Extract the (x, y) coordinate from the center of the cell holding the provided text.  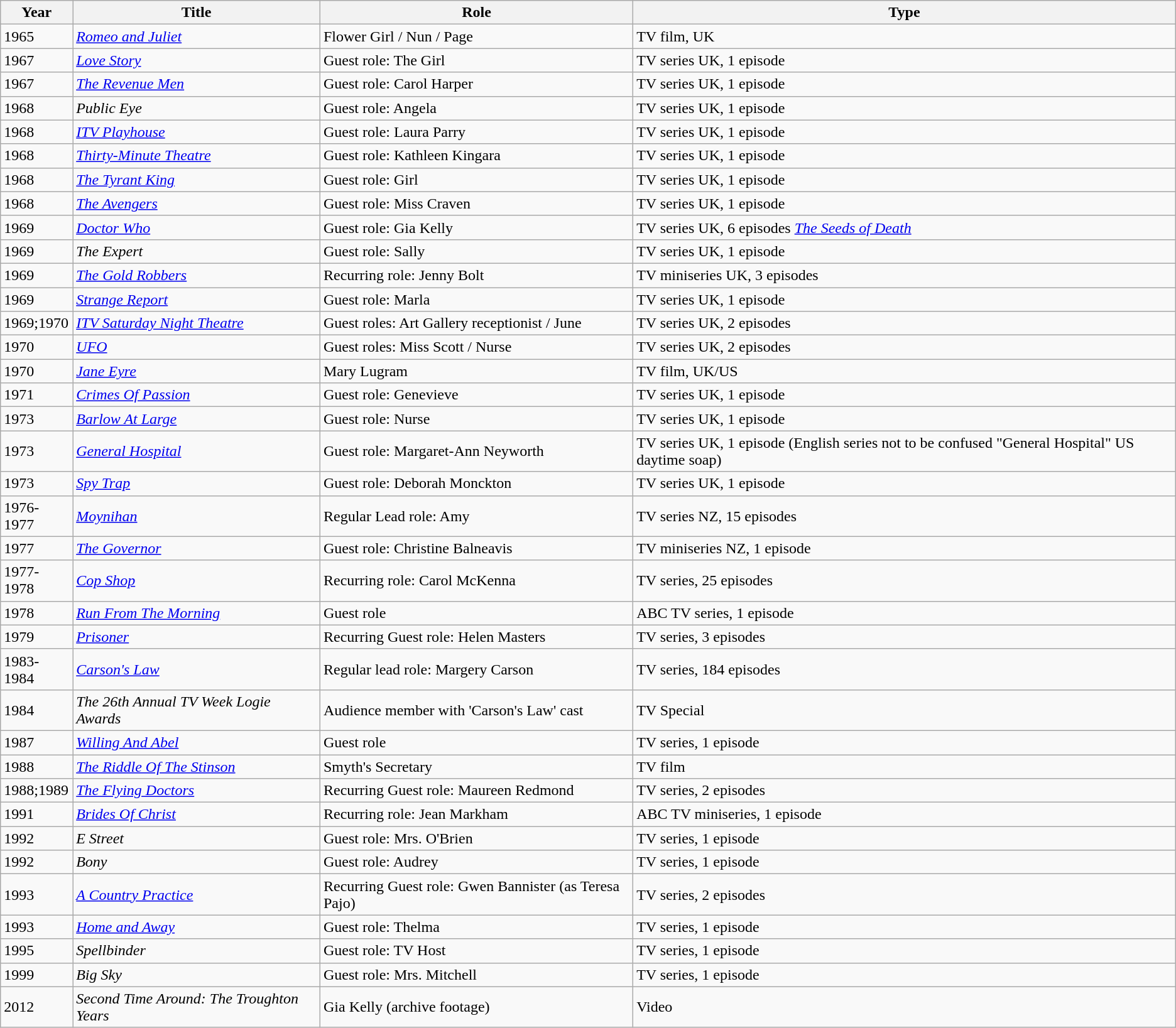
Crimes Of Passion (197, 395)
Recurring Guest role: Helen Masters (476, 637)
Guest roles: Miss Scott / Nurse (476, 347)
Guest role: Sally (476, 251)
A Country Practice (197, 894)
Doctor Who (197, 227)
Thirty-Minute Theatre (197, 156)
ITV Playhouse (197, 132)
1983-1984 (36, 669)
Guest role: Margaret-Ann Neyworth (476, 451)
Willing And Abel (197, 742)
Barlow At Large (197, 419)
Brides Of Christ (197, 814)
Audience member with 'Carson's Law' cast (476, 710)
Video (905, 1007)
Guest role: Christine Balneavis (476, 548)
Guest role: Genevieve (476, 395)
Guest role: Girl (476, 180)
The Governor (197, 548)
1995 (36, 951)
Spy Trap (197, 484)
TV miniseries NZ, 1 episode (905, 548)
1977 (36, 548)
Guest role: Miss Craven (476, 203)
The 26th Annual TV Week Logie Awards (197, 710)
1988;1989 (36, 791)
Guest role: Kathleen Kingara (476, 156)
The Gold Robbers (197, 275)
Jane Eyre (197, 371)
TV miniseries UK, 3 episodes (905, 275)
General Hospital (197, 451)
Guest role: Carol Harper (476, 84)
TV series, 25 episodes (905, 580)
1984 (36, 710)
Guest role: Marla (476, 300)
Gia Kelly (archive footage) (476, 1007)
Run From The Morning (197, 613)
Guest role: Gia Kelly (476, 227)
Role (476, 13)
1979 (36, 637)
Moynihan (197, 516)
1991 (36, 814)
Recurring Guest role: Maureen Redmond (476, 791)
Recurring role: Carol McKenna (476, 580)
The Revenue Men (197, 84)
Cop Shop (197, 580)
1978 (36, 613)
UFO (197, 347)
TV series, 3 episodes (905, 637)
Type (905, 13)
The Avengers (197, 203)
ITV Saturday Night Theatre (197, 323)
Spellbinder (197, 951)
Guest role: Deborah Monckton (476, 484)
Second Time Around: The Troughton Years (197, 1007)
Title (197, 13)
ABC TV series, 1 episode (905, 613)
Recurring Guest role: Gwen Bannister (as Teresa Pajo) (476, 894)
1976-1977 (36, 516)
Strange Report (197, 300)
TV series NZ, 15 episodes (905, 516)
Home and Away (197, 927)
Regular Lead role: Amy (476, 516)
Guest role: Mrs. Mitchell (476, 975)
Recurring role: Jenny Bolt (476, 275)
The Riddle Of The Stinson (197, 767)
Smyth's Secretary (476, 767)
TV series, 184 episodes (905, 669)
Guest role: The Girl (476, 60)
Prisoner (197, 637)
E Street (197, 838)
Year (36, 13)
The Tyrant King (197, 180)
Guest roles: Art Gallery receptionist / June (476, 323)
The Flying Doctors (197, 791)
Regular lead role: Margery Carson (476, 669)
1987 (36, 742)
Romeo and Juliet (197, 36)
TV film (905, 767)
Guest role: Angela (476, 108)
Guest role: TV Host (476, 951)
Guest role: Laura Parry (476, 132)
TV Special (905, 710)
Guest role: Audrey (476, 862)
TV film, UK/US (905, 371)
1969;1970 (36, 323)
1971 (36, 395)
1999 (36, 975)
Guest role: Mrs. O'Brien (476, 838)
1965 (36, 36)
1977-1978 (36, 580)
ABC TV miniseries, 1 episode (905, 814)
Recurring role: Jean Markham (476, 814)
1988 (36, 767)
Flower Girl / Nun / Page (476, 36)
TV series UK, 1 episode (English series not to be confused "General Hospital" US daytime soap) (905, 451)
Guest role: Nurse (476, 419)
TV series UK, 6 episodes The Seeds of Death (905, 227)
Guest role: Thelma (476, 927)
TV film, UK (905, 36)
2012 (36, 1007)
Mary Lugram (476, 371)
Public Eye (197, 108)
Love Story (197, 60)
Big Sky (197, 975)
The Expert (197, 251)
Carson's Law (197, 669)
Bony (197, 862)
